Identify which cell holds the provided text, then report its [X, Y] central coordinate. 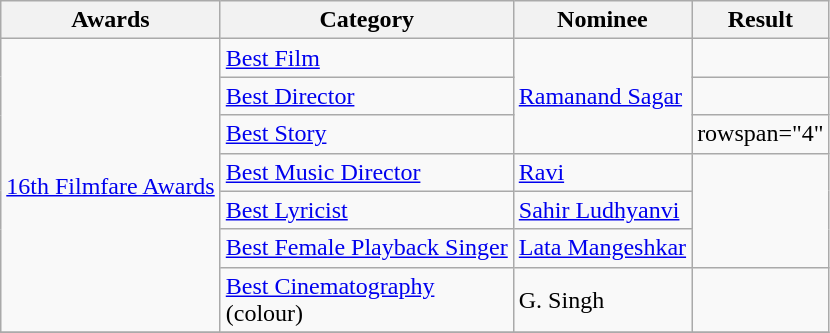
Nominee [602, 20]
Category [366, 20]
Ramanand Sagar [602, 96]
Lata Mangeshkar [602, 248]
Sahir Ludhyanvi [602, 210]
G. Singh [602, 300]
Best Cinematography(colour) [366, 300]
Best Director [366, 96]
Ravi [602, 172]
Best Film [366, 58]
rowspan="4" [761, 134]
Best Female Playback Singer [366, 248]
Best Lyricist [366, 210]
Result [761, 20]
Best Music Director [366, 172]
16th Filmfare Awards [110, 186]
Awards [110, 20]
Best Story [366, 134]
